Search for the cell housing the specified text and yield its [x, y] center coordinate. 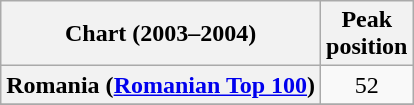
52 [367, 85]
Romania (Romanian Top 100) [161, 85]
Chart (2003–2004) [161, 34]
Peakposition [367, 34]
